Find where the given text appears and provide that cell's center as (X, Y) coordinate. 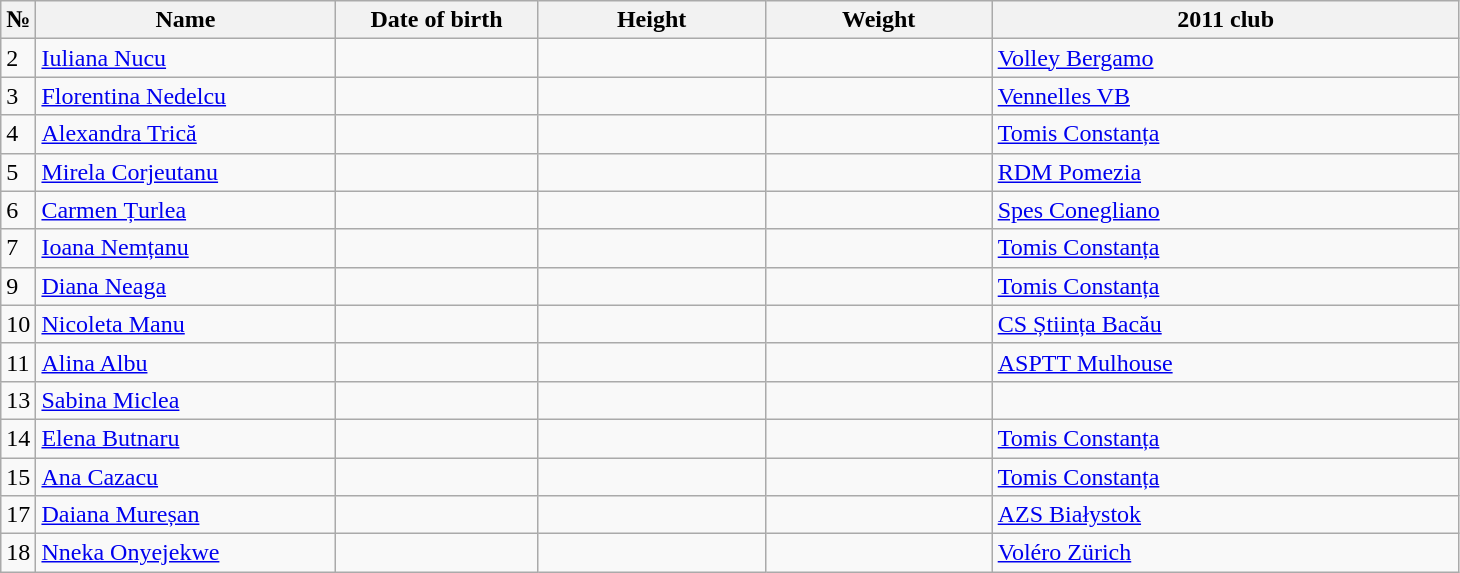
Alina Albu (186, 362)
Sabina Miclea (186, 400)
Carmen Țurlea (186, 210)
ASPTT Mulhouse (1226, 362)
Ioana Nemțanu (186, 248)
14 (18, 438)
Mirela Corjeutanu (186, 172)
Alexandra Trică (186, 134)
Elena Butnaru (186, 438)
Florentina Nedelcu (186, 96)
15 (18, 477)
Nicoleta Manu (186, 324)
Volley Bergamo (1226, 58)
Iuliana Nucu (186, 58)
17 (18, 515)
3 (18, 96)
Vennelles VB (1226, 96)
CS Știința Bacău (1226, 324)
Date of birth (436, 20)
AZS Białystok (1226, 515)
Diana Neaga (186, 286)
10 (18, 324)
18 (18, 553)
Spes Conegliano (1226, 210)
Daiana Mureșan (186, 515)
Voléro Zürich (1226, 553)
13 (18, 400)
Name (186, 20)
Weight (878, 20)
11 (18, 362)
RDM Pomezia (1226, 172)
Ana Cazacu (186, 477)
2011 club (1226, 20)
№ (18, 20)
2 (18, 58)
6 (18, 210)
Nneka Onyejekwe (186, 553)
Height (652, 20)
7 (18, 248)
9 (18, 286)
5 (18, 172)
4 (18, 134)
